Output the (x, y) coordinate of the center of the cell containing the given text.  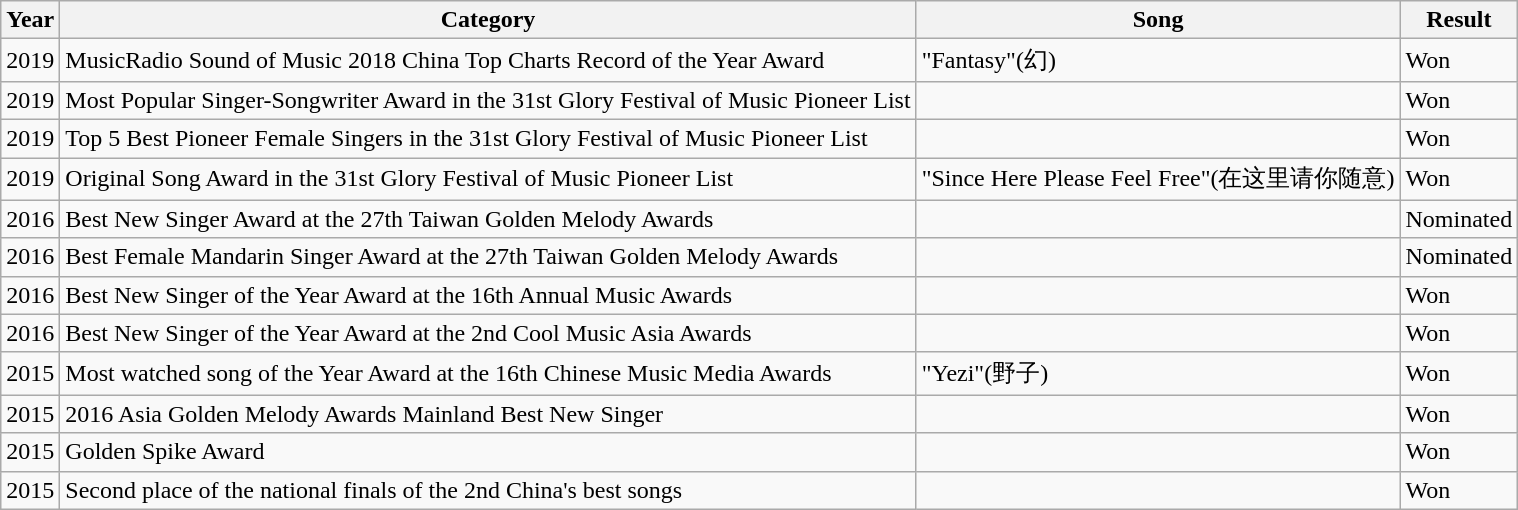
Top 5 Best Pioneer Female Singers in the 31st Glory Festival of Music Pioneer List (488, 138)
Golden Spike Award (488, 452)
Best New Singer of the Year Award at the 2nd Cool Music Asia Awards (488, 333)
Year (30, 20)
Song (1158, 20)
Best New Singer Award at the 27th Taiwan Golden Melody Awards (488, 219)
Second place of the national finals of the 2nd China's best songs (488, 490)
2016 Asia Golden Melody Awards Mainland Best New Singer (488, 414)
Category (488, 20)
Best Female Mandarin Singer Award at the 27th Taiwan Golden Melody Awards (488, 257)
Most watched song of the Year Award at the 16th Chinese Music Media Awards (488, 374)
"Yezi"(野子) (1158, 374)
MusicRadio Sound of Music 2018 China Top Charts Record of the Year Award (488, 60)
Original Song Award in the 31st Glory Festival of Music Pioneer List (488, 180)
"Since Here Please Feel Free"(在这里请你随意) (1158, 180)
Most Popular Singer-Songwriter Award in the 31st Glory Festival of Music Pioneer List (488, 100)
Result (1459, 20)
Best New Singer of the Year Award at the 16th Annual Music Awards (488, 295)
"Fantasy"(幻) (1158, 60)
